Search for the cell housing the specified text and yield its [X, Y] center coordinate. 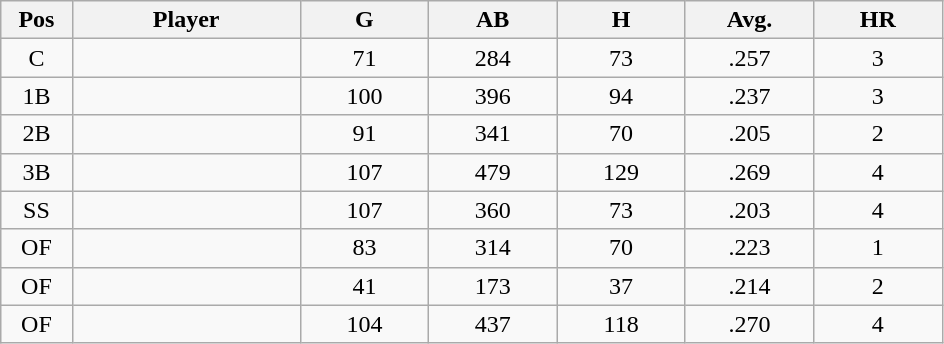
91 [364, 134]
129 [621, 172]
Avg. [749, 20]
104 [364, 324]
479 [493, 172]
173 [493, 286]
71 [364, 58]
1 [878, 248]
284 [493, 58]
.237 [749, 96]
37 [621, 286]
.269 [749, 172]
1B [36, 96]
AB [493, 20]
118 [621, 324]
2B [36, 134]
H [621, 20]
.257 [749, 58]
Player [186, 20]
41 [364, 286]
94 [621, 96]
83 [364, 248]
G [364, 20]
341 [493, 134]
396 [493, 96]
SS [36, 210]
3B [36, 172]
360 [493, 210]
437 [493, 324]
Pos [36, 20]
.214 [749, 286]
100 [364, 96]
HR [878, 20]
.205 [749, 134]
314 [493, 248]
.203 [749, 210]
.270 [749, 324]
C [36, 58]
.223 [749, 248]
